Detect which cell encompasses the target text, then output its [x, y] center coordinate. 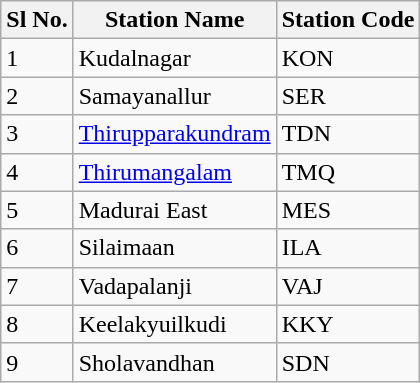
3 [37, 134]
Sl No. [37, 20]
Vadapalanji [174, 286]
Samayanallur [174, 96]
SDN [348, 362]
MES [348, 210]
Station Code [348, 20]
TMQ [348, 172]
7 [37, 286]
KKY [348, 324]
Thirumangalam [174, 172]
Silaimaan [174, 248]
6 [37, 248]
KON [348, 58]
2 [37, 96]
SER [348, 96]
Sholavandhan [174, 362]
Madurai East [174, 210]
4 [37, 172]
1 [37, 58]
Thirupparakundram [174, 134]
5 [37, 210]
Kudalnagar [174, 58]
TDN [348, 134]
8 [37, 324]
VAJ [348, 286]
Station Name [174, 20]
ILA [348, 248]
9 [37, 362]
Keelakyuilkudi [174, 324]
